For the text-containing cell, return its midpoint in [X, Y] coordinate format. 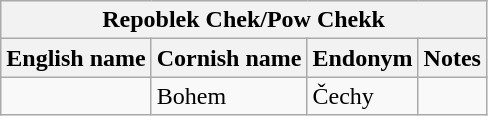
Notes [452, 58]
Bohem [229, 96]
Endonym [362, 58]
Cornish name [229, 58]
English name [76, 58]
Čechy [362, 96]
Repoblek Chek/Pow Chekk [244, 20]
